Capture the cell that displays the provided text and extract its (x, y) central coordinate. 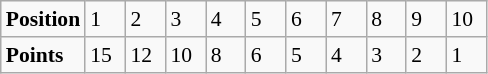
Points (43, 55)
12 (145, 55)
Position (43, 19)
9 (426, 19)
7 (346, 19)
15 (105, 55)
